Extract the (X, Y) coordinate from the center of the cell holding the provided text.  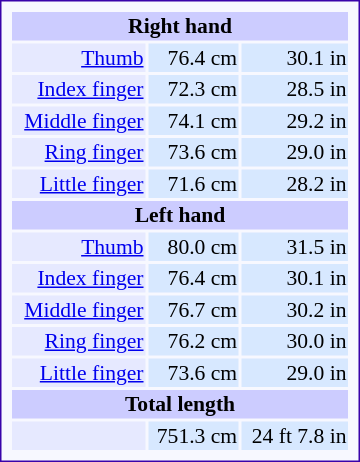
30.0 in (295, 341)
76.2 cm (194, 341)
29.2 in (295, 120)
24 ft 7.8 in (295, 436)
751.3 cm (194, 436)
30.2 in (295, 310)
Right hand (180, 26)
31.5 in (295, 246)
71.6 cm (194, 184)
28.5 in (295, 89)
76.7 cm (194, 310)
Left hand (180, 215)
28.2 in (295, 184)
74.1 cm (194, 120)
Total length (180, 404)
80.0 cm (194, 246)
72.3 cm (194, 89)
